Pinpoint the cell where the given text exists, returning its [x, y] midpoint coordinate. 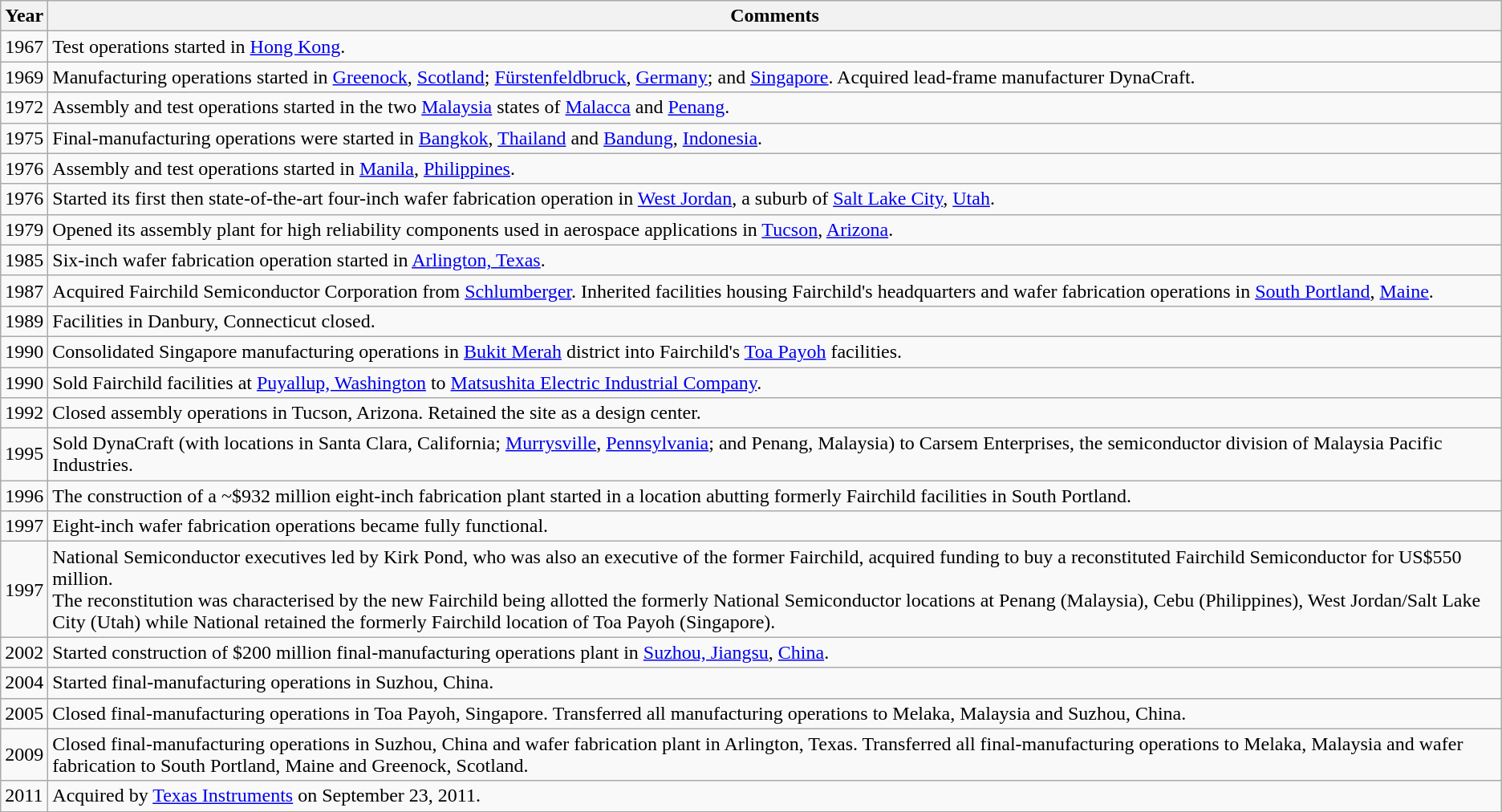
Six-inch wafer fabrication operation started in Arlington, Texas. [775, 260]
Opened its assembly plant for high reliability components used in aerospace applications in Tucson, Arizona. [775, 229]
Assembly and test operations started in the two Malaysia states of Malacca and Penang. [775, 108]
Facilities in Danbury, Connecticut closed. [775, 321]
Closed final-manufacturing operations in Toa Payoh, Singapore. Transferred all manufacturing operations to Melaka, Malaysia and Suzhou, China. [775, 713]
2004 [24, 683]
1979 [24, 229]
The construction of a ~$932 million eight-inch fabrication plant started in a location abutting formerly Fairchild facilities in South Portland. [775, 496]
Started construction of $200 million final-manufacturing operations plant in Suzhou, Jiangsu, China. [775, 652]
Closed assembly operations in Tucson, Arizona. Retained the site as a design center. [775, 413]
Acquired by Texas Instruments on September 23, 2011. [775, 796]
1975 [24, 138]
1995 [24, 454]
2009 [24, 754]
Year [24, 16]
1972 [24, 108]
1987 [24, 290]
Comments [775, 16]
Manufacturing operations started in Greenock, Scotland; Fürstenfeldbruck, Germany; and Singapore. Acquired lead-frame manufacturer DynaCraft. [775, 77]
Final-manufacturing operations were started in Bangkok, Thailand and Bandung, Indonesia. [775, 138]
1985 [24, 260]
Assembly and test operations started in Manila, Philippines. [775, 168]
1989 [24, 321]
2011 [24, 796]
Eight-inch wafer fabrication operations became fully functional. [775, 526]
1967 [24, 47]
Started its first then state-of-the-art four-inch wafer fabrication operation in West Jordan, a suburb of Salt Lake City, Utah. [775, 199]
1969 [24, 77]
2005 [24, 713]
Started final-manufacturing operations in Suzhou, China. [775, 683]
2002 [24, 652]
Test operations started in Hong Kong. [775, 47]
1992 [24, 413]
1996 [24, 496]
Consolidated Singapore manufacturing operations in Bukit Merah district into Fairchild's Toa Payoh facilities. [775, 351]
Sold Fairchild facilities at Puyallup, Washington to Matsushita Electric Industrial Company. [775, 383]
